Find where the given text appears and provide that cell's center as [X, Y] coordinate. 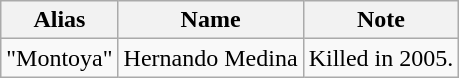
Note [381, 20]
Hernando Medina [210, 58]
"Montoya" [60, 58]
Name [210, 20]
Killed in 2005. [381, 58]
Alias [60, 20]
